Provide the (X, Y) coordinate of the cell's center where the given text is located.  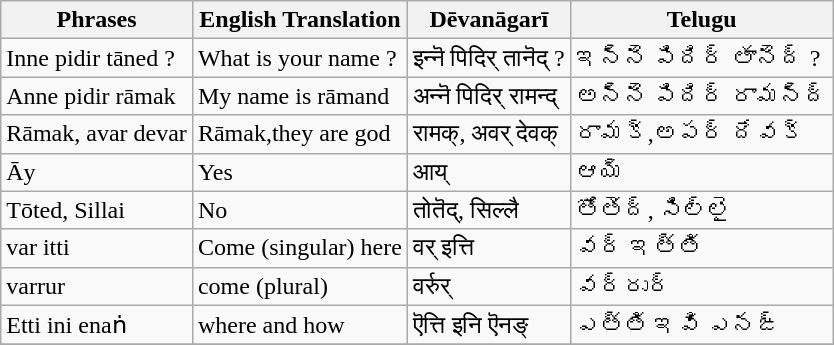
आय् (488, 172)
Dēvanāgarī (488, 20)
వర్ ఇత్తి (702, 248)
Anne pidir rāmak (97, 96)
Etti ini enaṅ (97, 325)
Phrases (97, 20)
Yes (300, 172)
तोतॆद्, सिल्लै (488, 210)
रामक्, अवर् देवक् (488, 134)
Tōted, Sillai (97, 210)
ఎత్తి ఇవి ఎనఙ్ (702, 325)
Telugu (702, 20)
My name is rāmand (300, 96)
ऎत्ति इनि ऎनङ् (488, 325)
Inne pidir tāned ? (97, 58)
Rāmak, avar devar (97, 134)
వర్రుర్ (702, 286)
English Translation (300, 20)
ఇన్నె పిదిర్ తానెద్ ? (702, 58)
What is your name ? (300, 58)
varrur (97, 286)
Come (singular) here (300, 248)
अन्नॆ पिदिर् रामन्द् (488, 96)
రామక్,అపర్ దేవక్ (702, 134)
वर् इत्ति (488, 248)
where and how (300, 325)
No (300, 210)
come (plural) (300, 286)
var itti (97, 248)
ఆయ్ (702, 172)
అన్నె పిదిర్ రామన్ద్ (702, 96)
वर्रुर् (488, 286)
Āy (97, 172)
తోతెద్, సిల్లై (702, 210)
Rāmak,they are god (300, 134)
इन्नॆ पिदिर् तानॆद् ? (488, 58)
